Detect which cell encompasses the target text, then output its (X, Y) center coordinate. 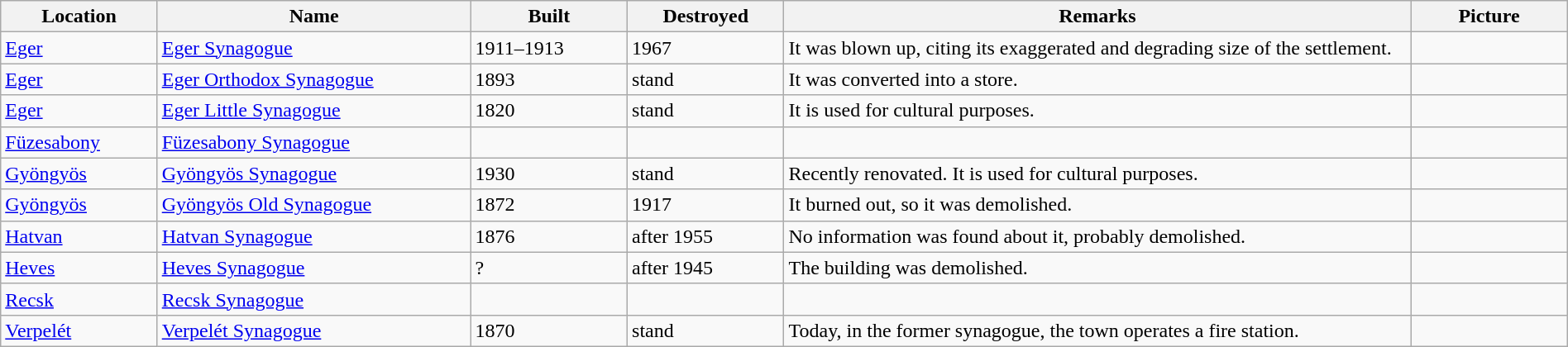
1967 (706, 48)
Location (79, 17)
Eger Orthodox Synagogue (314, 79)
Destroyed (706, 17)
Eger Synagogue (314, 48)
1911–1913 (549, 48)
Built (549, 17)
Name (314, 17)
Hatvan Synagogue (314, 236)
No information was found about it, probably demolished. (1097, 236)
The building was demolished. (1097, 268)
Gyöngyös Synagogue (314, 173)
1930 (549, 173)
It was blown up, citing its exaggerated and degrading size of the settlement. (1097, 48)
It was converted into a store. (1097, 79)
Recsk Synagogue (314, 299)
Recsk (79, 299)
1870 (549, 330)
Verpelét Synagogue (314, 330)
Füzesabony Synagogue (314, 142)
after 1945 (706, 268)
Hatvan (79, 236)
1917 (706, 205)
after 1955 (706, 236)
1872 (549, 205)
It burned out, so it was demolished. (1097, 205)
Remarks (1097, 17)
1820 (549, 111)
? (549, 268)
Heves Synagogue (314, 268)
Today, in the former synagogue, the town operates a fire station. (1097, 330)
1893 (549, 79)
Gyöngyös Old Synagogue (314, 205)
Eger Little Synagogue (314, 111)
Füzesabony (79, 142)
Heves (79, 268)
Picture (1489, 17)
1876 (549, 236)
Verpelét (79, 330)
It is used for cultural purposes. (1097, 111)
Recently renovated. It is used for cultural purposes. (1097, 173)
